Identify which cell holds the provided text, then report its [x, y] central coordinate. 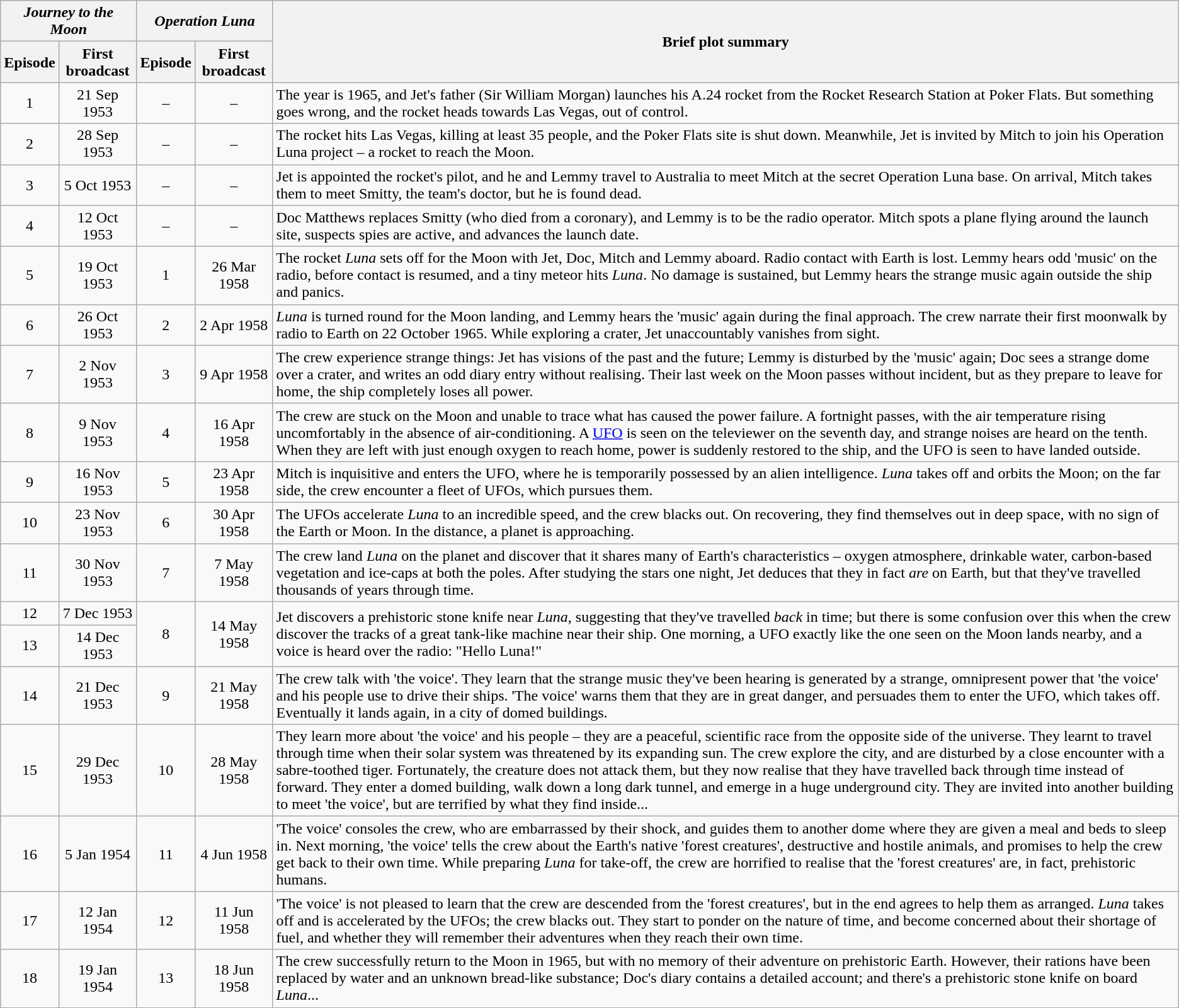
15 [30, 770]
26 Oct 1953 [98, 325]
11 Jun 1958 [234, 920]
16 Apr 1958 [234, 432]
30 Nov 1953 [98, 572]
19 Jan 1954 [98, 978]
14 May 1958 [234, 634]
16 [30, 854]
21 May 1958 [234, 696]
14 [30, 696]
12 Oct 1953 [98, 226]
18 [30, 978]
2 Apr 1958 [234, 325]
21 Sep 1953 [98, 103]
Operation Luna [205, 21]
7 Dec 1953 [98, 614]
28 May 1958 [234, 770]
9 Nov 1953 [98, 432]
14 Dec 1953 [98, 646]
5 Jan 1954 [98, 854]
9 Apr 1958 [234, 374]
29 Dec 1953 [98, 770]
28 Sep 1953 [98, 144]
19 Oct 1953 [98, 275]
18 Jun 1958 [234, 978]
Brief plot summary [726, 42]
23 Apr 1958 [234, 481]
26 Mar 1958 [234, 275]
4 Jun 1958 [234, 854]
7 May 1958 [234, 572]
2 Nov 1953 [98, 374]
21 Dec 1953 [98, 696]
16 Nov 1953 [98, 481]
5 Oct 1953 [98, 185]
Journey to the Moon [69, 21]
17 [30, 920]
12 Jan 1954 [98, 920]
23 Nov 1953 [98, 523]
30 Apr 1958 [234, 523]
